Search for the cell housing the specified text and yield its (x, y) center coordinate. 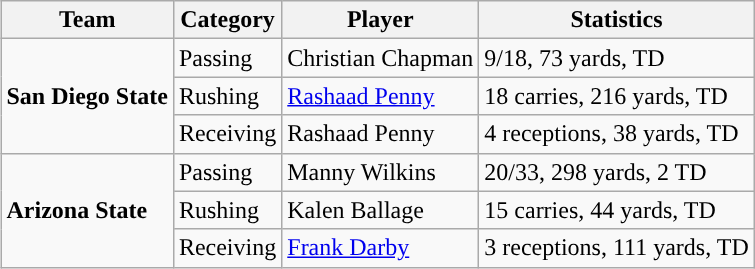
San Diego State (87, 96)
Player (380, 20)
Kalen Ballage (380, 210)
Manny Wilkins (380, 172)
4 receptions, 38 yards, TD (616, 134)
20/33, 298 yards, 2 TD (616, 172)
Frank Darby (380, 248)
9/18, 73 yards, TD (616, 58)
18 carries, 216 yards, TD (616, 96)
Team (87, 20)
Arizona State (87, 210)
3 receptions, 111 yards, TD (616, 248)
Statistics (616, 20)
15 carries, 44 yards, TD (616, 210)
Category (227, 20)
Christian Chapman (380, 58)
